Output the [X, Y] coordinate of the center of the cell containing the given text.  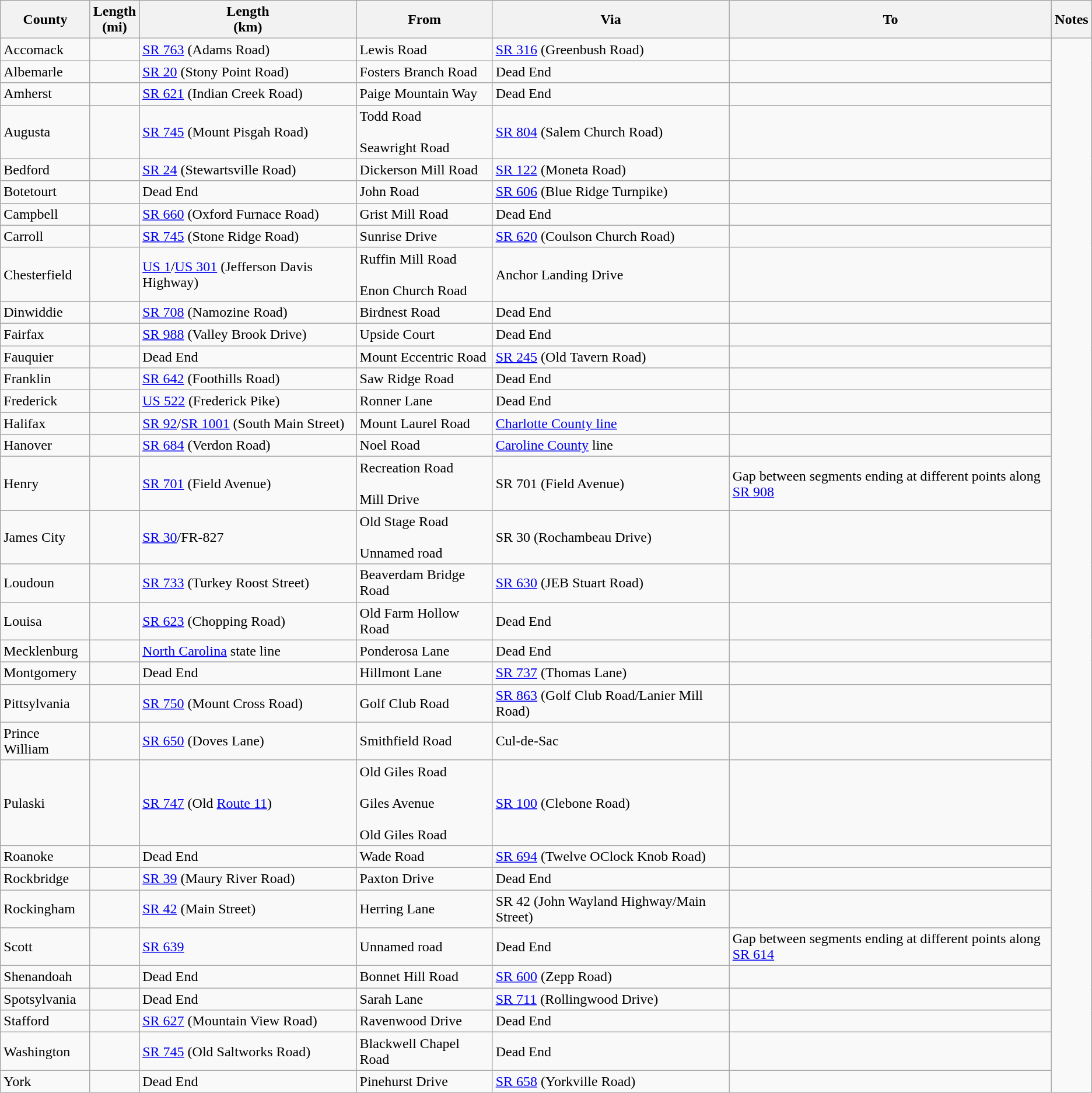
From [425, 20]
SR 708 (Namozine Road) [248, 312]
Golf Club Road [425, 703]
Dinwiddie [45, 312]
Sunrise Drive [425, 236]
Anchor Landing Drive [611, 274]
Fauquier [45, 356]
Hanover [45, 446]
SR 745 (Mount Pisgah Road) [248, 132]
Blackwell Chapel Road [425, 1051]
SR 30 (Rochambeau Drive) [611, 537]
Frederick [45, 401]
Rockingham [45, 909]
Hillmont Lane [425, 673]
Ponderosa Lane [425, 651]
Accomack [45, 50]
SR 42 (Main Street) [248, 909]
Old Giles RoadGiles AvenueOld Giles Road [425, 803]
SR 627 (Mountain View Road) [248, 1021]
Shenandoah [45, 977]
SR 630 (JEB Stuart Road) [611, 583]
SR 804 (Salem Church Road) [611, 132]
Mount Laurel Road [425, 423]
Charlotte County line [611, 423]
Carroll [45, 236]
Paige Mountain Way [425, 94]
Sarah Lane [425, 999]
Length(km) [248, 20]
Gap between segments ending at different points along SR 614 [890, 947]
SR 620 (Coulson Church Road) [611, 236]
Halifax [45, 423]
Ruffin Mill RoadEnon Church Road [425, 274]
Roanoke [45, 856]
Spotsylvania [45, 999]
York [45, 1081]
Bonnet Hill Road [425, 977]
Ravenwood Drive [425, 1021]
Chesterfield [45, 274]
Campbell [45, 214]
Washington [45, 1051]
SR 747 (Old Route 11) [248, 803]
Wade Road [425, 856]
SR 658 (Yorkville Road) [611, 1081]
SR 639 [248, 947]
SR 763 (Adams Road) [248, 50]
Fosters Branch Road [425, 72]
SR 745 (Old Saltworks Road) [248, 1051]
Lewis Road [425, 50]
To [890, 20]
James City [45, 537]
Beaverdam Bridge Road [425, 583]
Loudoun [45, 583]
SR 42 (John Wayland Highway/Main Street) [611, 909]
US 1/US 301 (Jefferson Davis Highway) [248, 274]
Pulaski [45, 803]
Pinehurst Drive [425, 1081]
Augusta [45, 132]
John Road [425, 192]
Old Farm Hollow Road [425, 621]
SR 694 (Twelve OClock Knob Road) [611, 856]
SR 642 (Foothills Road) [248, 379]
Pittsylvania [45, 703]
Henry [45, 484]
SR 621 (Indian Creek Road) [248, 94]
SR 988 (Valley Brook Drive) [248, 334]
Gap between segments ending at different points along SR 908 [890, 484]
SR 39 (Maury River Road) [248, 878]
Recreation RoadMill Drive [425, 484]
SR 745 (Stone Ridge Road) [248, 236]
SR 316 (Greenbush Road) [611, 50]
SR 122 (Moneta Road) [611, 170]
SR 606 (Blue Ridge Turnpike) [611, 192]
Rockbridge [45, 878]
SR 100 (Clebone Road) [611, 803]
Albemarle [45, 72]
Bedford [45, 170]
SR 600 (Zepp Road) [611, 977]
Mecklenburg [45, 651]
Noel Road [425, 446]
Unnamed road [425, 947]
Montgomery [45, 673]
Length(mi) [114, 20]
US 522 (Frederick Pike) [248, 401]
SR 711 (Rollingwood Drive) [611, 999]
Caroline County line [611, 446]
Smithfield Road [425, 741]
SR 30/FR-827 [248, 537]
Botetourt [45, 192]
Birdnest Road [425, 312]
Herring Lane [425, 909]
Grist Mill Road [425, 214]
Fairfax [45, 334]
Upside Court [425, 334]
SR 733 (Turkey Roost Street) [248, 583]
County [45, 20]
Paxton Drive [425, 878]
SR 92/SR 1001 (South Main Street) [248, 423]
SR 650 (Doves Lane) [248, 741]
Mount Eccentric Road [425, 356]
Saw Ridge Road [425, 379]
SR 623 (Chopping Road) [248, 621]
Scott [45, 947]
SR 24 (Stewartsville Road) [248, 170]
Stafford [45, 1021]
SR 20 (Stony Point Road) [248, 72]
SR 245 (Old Tavern Road) [611, 356]
Todd RoadSeawright Road [425, 132]
Via [611, 20]
Old Stage RoadUnnamed road [425, 537]
Franklin [45, 379]
Notes [1072, 20]
Louisa [45, 621]
SR 660 (Oxford Furnace Road) [248, 214]
Prince William [45, 741]
Ronner Lane [425, 401]
Dickerson Mill Road [425, 170]
SR 684 (Verdon Road) [248, 446]
SR 863 (Golf Club Road/Lanier Mill Road) [611, 703]
Cul-de-Sac [611, 741]
Amherst [45, 94]
SR 737 (Thomas Lane) [611, 673]
SR 750 (Mount Cross Road) [248, 703]
North Carolina state line [248, 651]
